Detect which cell encompasses the target text, then output its [x, y] center coordinate. 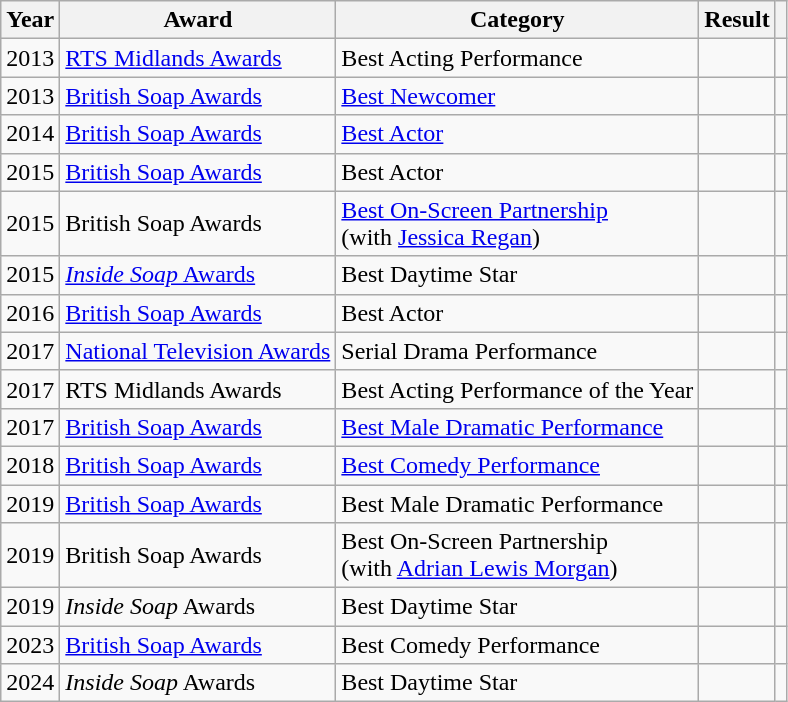
2014 [30, 134]
Award [198, 20]
2018 [30, 465]
Best Newcomer [518, 96]
2016 [30, 313]
Best On-Screen Partnership (with Adrian Lewis Morgan) [518, 556]
Serial Drama Performance [518, 351]
Category [518, 20]
Result [737, 20]
Year [30, 20]
2024 [30, 683]
Best Acting Performance of the Year [518, 389]
Best On-Screen Partnership (with Jessica Regan) [518, 224]
2023 [30, 645]
Best Acting Performance [518, 58]
National Television Awards [198, 351]
